Provide the (X, Y) coordinate of the cell's center where the given text is located.  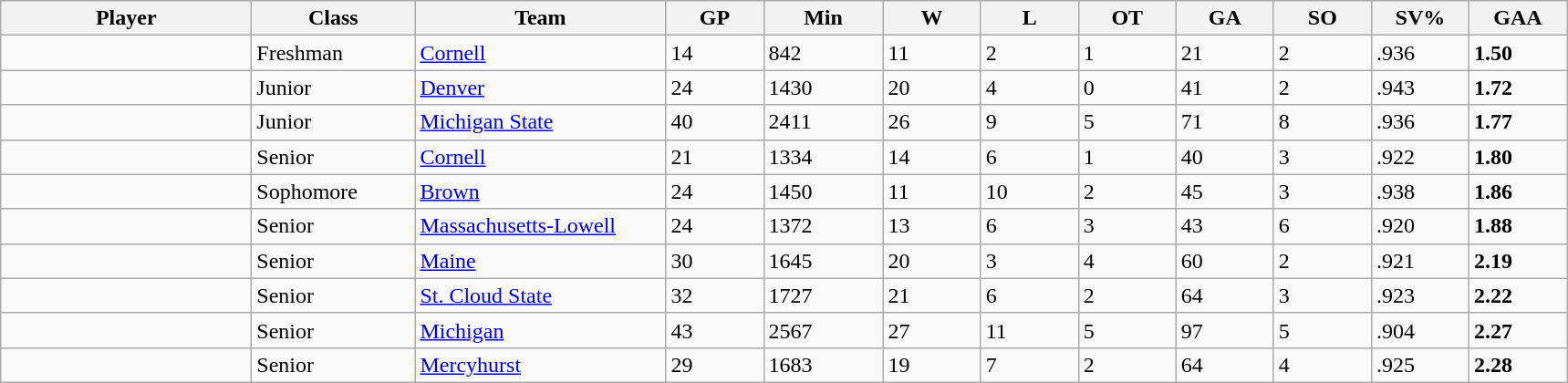
2.19 (1518, 261)
30 (715, 261)
2567 (823, 330)
26 (932, 122)
GP (715, 18)
1372 (823, 226)
45 (1224, 191)
842 (823, 53)
Freshman (334, 53)
W (932, 18)
19 (932, 365)
1.72 (1518, 88)
Brown (540, 191)
1334 (823, 157)
60 (1224, 261)
.938 (1419, 191)
L (1029, 18)
Class (334, 18)
1683 (823, 365)
2.28 (1518, 365)
.943 (1419, 88)
71 (1224, 122)
Player (126, 18)
OT (1127, 18)
GAA (1518, 18)
97 (1224, 330)
10 (1029, 191)
Team (540, 18)
41 (1224, 88)
St. Cloud State (540, 295)
Michigan State (540, 122)
SV% (1419, 18)
0 (1127, 88)
1450 (823, 191)
.904 (1419, 330)
1.77 (1518, 122)
29 (715, 365)
8 (1323, 122)
1645 (823, 261)
SO (1323, 18)
Min (823, 18)
Sophomore (334, 191)
1.86 (1518, 191)
1430 (823, 88)
1727 (823, 295)
.921 (1419, 261)
1.88 (1518, 226)
2.27 (1518, 330)
9 (1029, 122)
Denver (540, 88)
2411 (823, 122)
27 (932, 330)
.925 (1419, 365)
GA (1224, 18)
13 (932, 226)
.922 (1419, 157)
1.50 (1518, 53)
1.80 (1518, 157)
.923 (1419, 295)
Michigan (540, 330)
Mercyhurst (540, 365)
Maine (540, 261)
2.22 (1518, 295)
32 (715, 295)
7 (1029, 365)
.920 (1419, 226)
Massachusetts-Lowell (540, 226)
